Detect which cell encompasses the target text, then output its (X, Y) center coordinate. 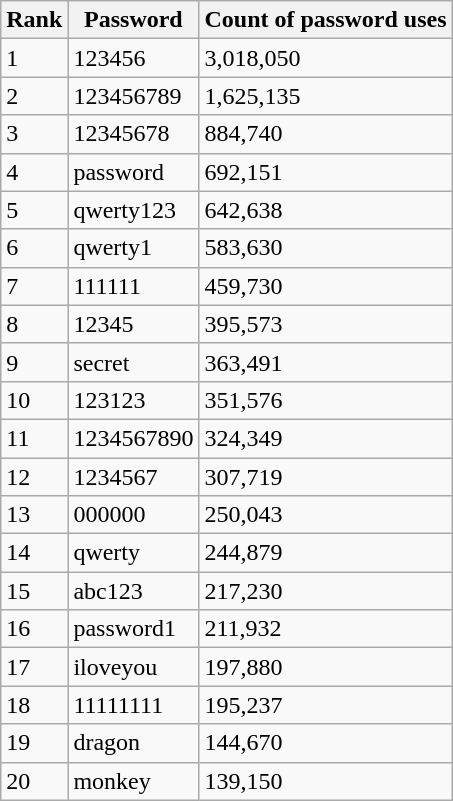
12345678 (134, 134)
dragon (134, 743)
7 (34, 286)
abc123 (134, 591)
211,932 (326, 629)
1234567 (134, 477)
123123 (134, 400)
692,151 (326, 172)
19 (34, 743)
11 (34, 438)
20 (34, 781)
244,879 (326, 553)
15 (34, 591)
monkey (134, 781)
139,150 (326, 781)
363,491 (326, 362)
13 (34, 515)
195,237 (326, 705)
1234567890 (134, 438)
2 (34, 96)
3 (34, 134)
9 (34, 362)
qwerty (134, 553)
password1 (134, 629)
Rank (34, 20)
12345 (134, 324)
197,880 (326, 667)
Count of password uses (326, 20)
18 (34, 705)
1 (34, 58)
qwerty123 (134, 210)
307,719 (326, 477)
123456 (134, 58)
16 (34, 629)
17 (34, 667)
Password (134, 20)
qwerty1 (134, 248)
3,018,050 (326, 58)
iloveyou (134, 667)
250,043 (326, 515)
395,573 (326, 324)
459,730 (326, 286)
884,740 (326, 134)
144,670 (326, 743)
10 (34, 400)
583,630 (326, 248)
351,576 (326, 400)
14 (34, 553)
324,349 (326, 438)
111111 (134, 286)
11111111 (134, 705)
password (134, 172)
12 (34, 477)
6 (34, 248)
642,638 (326, 210)
secret (134, 362)
5 (34, 210)
8 (34, 324)
123456789 (134, 96)
000000 (134, 515)
1,625,135 (326, 96)
217,230 (326, 591)
4 (34, 172)
